For the text-containing cell, return its midpoint in (X, Y) coordinate format. 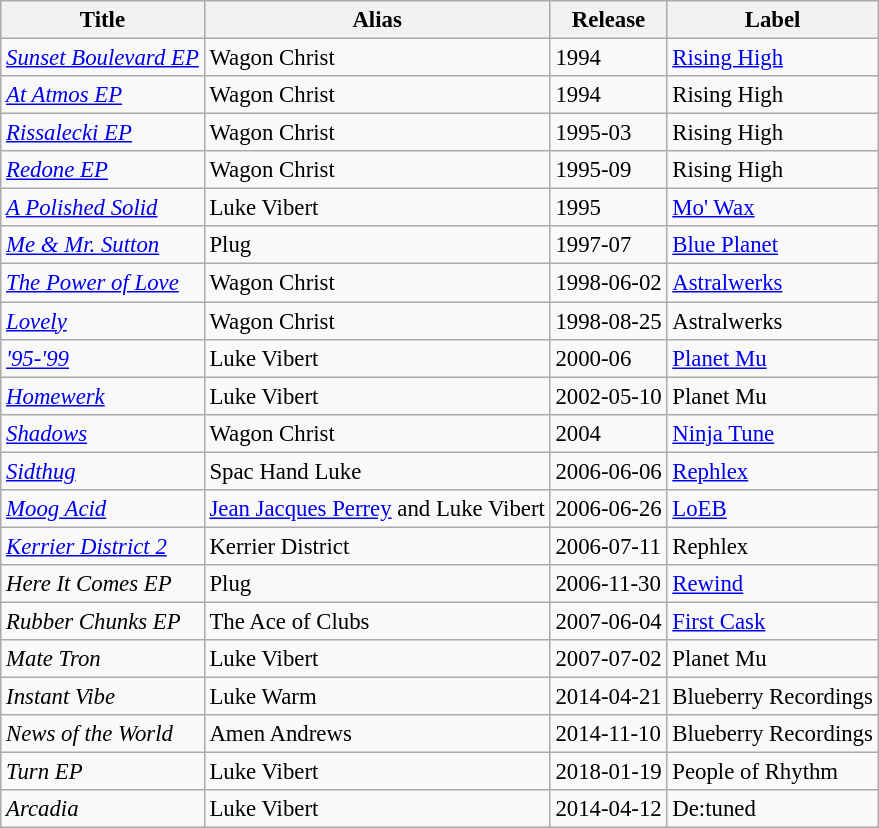
Rissalecki EP (102, 133)
First Cask (772, 621)
LoEB (772, 509)
Spac Hand Luke (377, 471)
Shadows (102, 433)
2006-06-06 (608, 471)
Me & Mr. Sutton (102, 245)
Mate Tron (102, 659)
1998-06-02 (608, 283)
2014-04-12 (608, 809)
Amen Andrews (377, 734)
2006-07-11 (608, 546)
2006-11-30 (608, 584)
Kerrier District (377, 546)
A Polished Solid (102, 208)
1995-03 (608, 133)
Sunset Boulevard EP (102, 58)
Jean Jacques Perrey and Luke Vibert (377, 509)
2007-07-02 (608, 659)
News of the World (102, 734)
Sidthug (102, 471)
The Ace of Clubs (377, 621)
2014-04-21 (608, 697)
Redone EP (102, 170)
Here It Comes EP (102, 584)
People of Rhythm (772, 772)
Arcadia (102, 809)
De:tuned (772, 809)
Alias (377, 20)
2006-06-26 (608, 509)
1997-07 (608, 245)
Label (772, 20)
Ninja Tune (772, 433)
Kerrier District 2 (102, 546)
Homewerk (102, 396)
The Power of Love (102, 283)
2000-06 (608, 358)
1995-09 (608, 170)
Luke Warm (377, 697)
2007-06-04 (608, 621)
Lovely (102, 321)
2004 (608, 433)
2014-11-10 (608, 734)
Mo' Wax (772, 208)
1995 (608, 208)
1998-08-25 (608, 321)
Instant Vibe (102, 697)
Blue Planet (772, 245)
At Atmos EP (102, 95)
Release (608, 20)
Title (102, 20)
Rewind (772, 584)
Moog Acid (102, 509)
2018-01-19 (608, 772)
Rubber Chunks EP (102, 621)
'95-'99 (102, 358)
2002-05-10 (608, 396)
Turn EP (102, 772)
